Provide the [X, Y] coordinate of the cell's center where the given text is located.  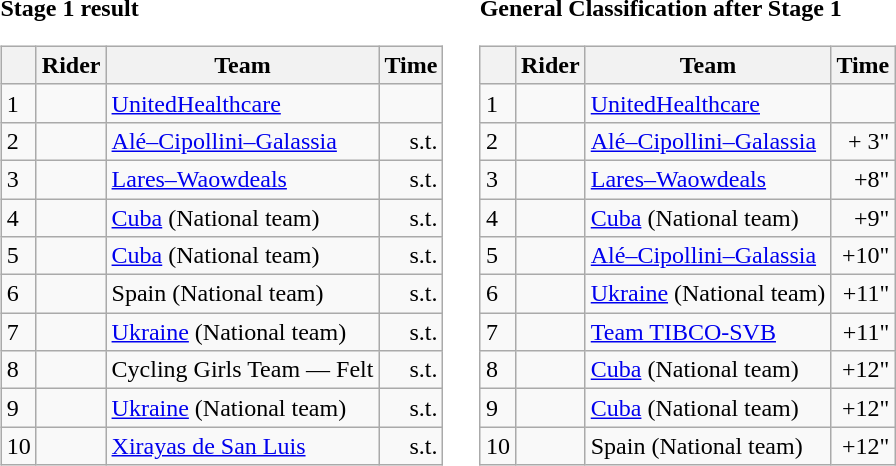
Cycling Girls Team — Felt [242, 370]
+10" [863, 256]
Team TIBCO-SVB [708, 332]
+ 3" [863, 141]
+8" [863, 179]
Xirayas de San Luis [242, 446]
+9" [863, 217]
